From the cell containing the given text, extract its center point as (x, y) coordinate. 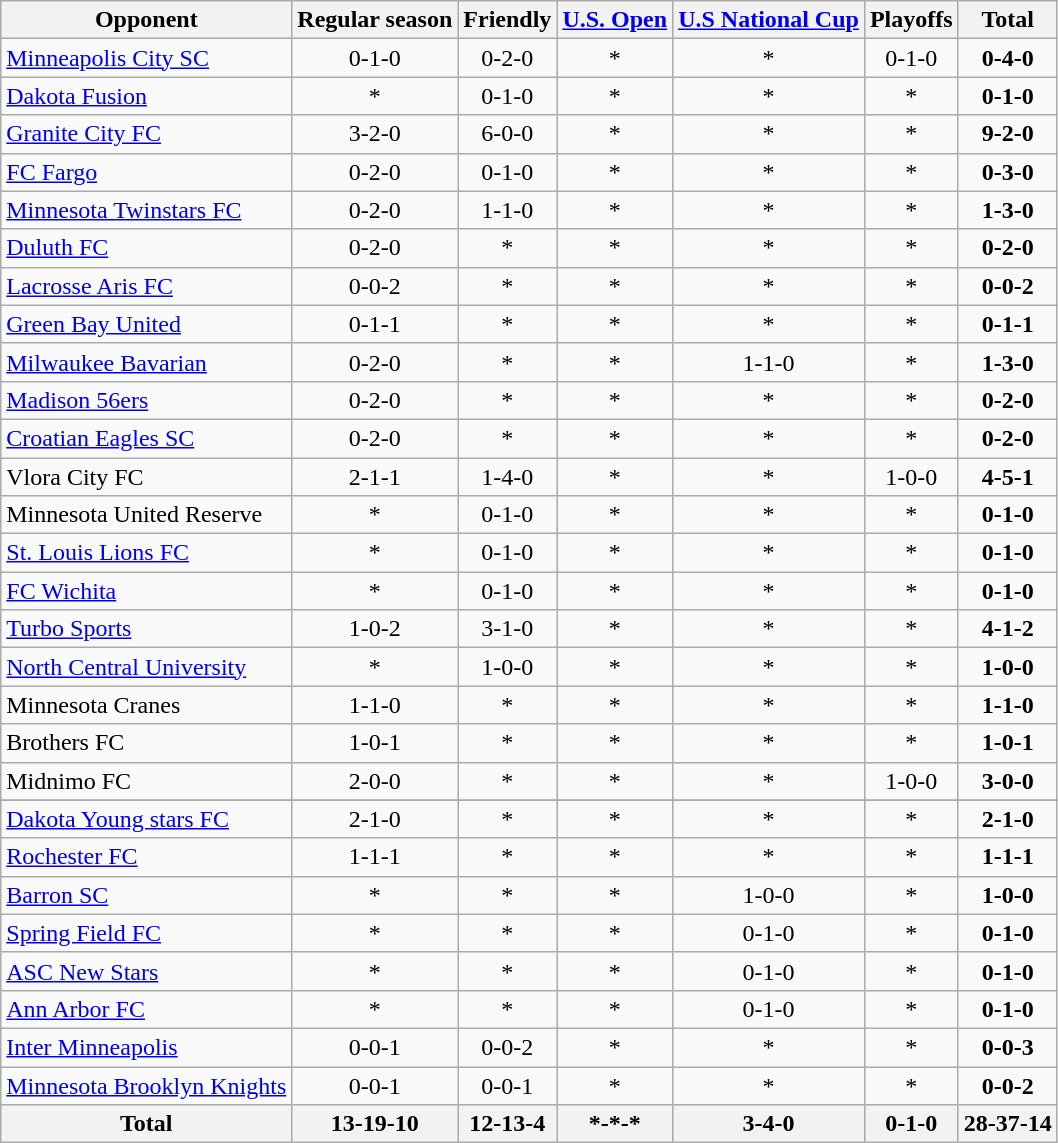
FC Fargo (146, 172)
0-3-0 (1008, 172)
12-13-4 (508, 1124)
Turbo Sports (146, 629)
Dakota Fusion (146, 96)
0-4-0 (1008, 58)
Croatian Eagles SC (146, 438)
St. Louis Lions FC (146, 553)
Dakota Young stars FC (146, 819)
9-2-0 (1008, 134)
6-0-0 (508, 134)
Regular season (375, 20)
28-37-14 (1008, 1124)
Duluth FC (146, 248)
3-1-0 (508, 629)
North Central University (146, 667)
1-4-0 (508, 477)
FC Wichita (146, 591)
Milwaukee Bavarian (146, 362)
Minnesota Cranes (146, 705)
3-2-0 (375, 134)
Playoffs (911, 20)
Brothers FC (146, 743)
1-0-2 (375, 629)
2-0-0 (375, 781)
Barron SC (146, 895)
Opponent (146, 20)
Minneapolis City SC (146, 58)
Midnimo FC (146, 781)
Minnesota Twinstars FC (146, 210)
4-1-2 (1008, 629)
Madison 56ers (146, 400)
Inter Minneapolis (146, 1047)
0-0-3 (1008, 1047)
U.S National Cup (769, 20)
Green Bay United (146, 324)
Granite City FC (146, 134)
U.S. Open (615, 20)
*-*-* (615, 1124)
Rochester FC (146, 857)
Vlora City FC (146, 477)
Ann Arbor FC (146, 1009)
3-4-0 (769, 1124)
Spring Field FC (146, 933)
Minnesota United Reserve (146, 515)
4-5-1 (1008, 477)
3-0-0 (1008, 781)
13-19-10 (375, 1124)
Friendly (508, 20)
Lacrosse Aris FC (146, 286)
2-1-1 (375, 477)
ASC New Stars (146, 971)
Minnesota Brooklyn Knights (146, 1085)
